Provide the (X, Y) coordinate of the cell's center where the given text is located.  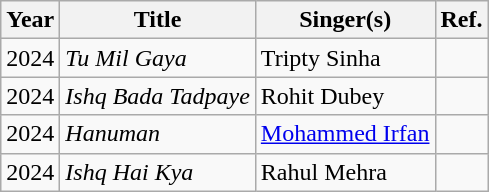
Hanuman (158, 134)
Ishq Bada Tadpaye (158, 96)
Ishq Hai Kya (158, 172)
Title (158, 20)
Rahul Mehra (345, 172)
Tu Mil Gaya (158, 58)
Rohit Dubey (345, 96)
Tripty Sinha (345, 58)
Mohammed Irfan (345, 134)
Year (30, 20)
Ref. (462, 20)
Singer(s) (345, 20)
